For the text-containing cell, return its midpoint in (x, y) coordinate format. 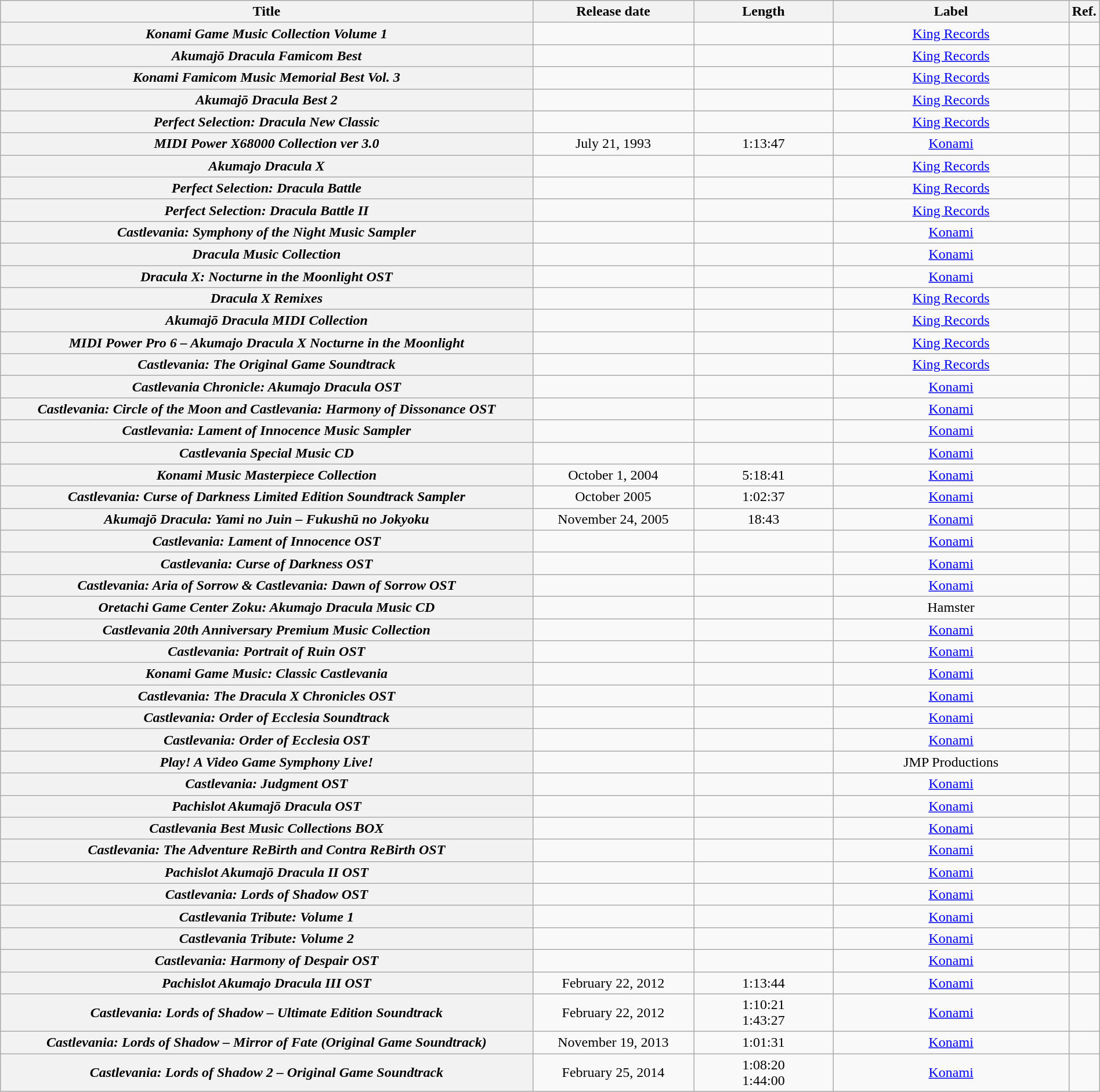
JMP Productions (951, 762)
Perfect Selection: Dracula Battle (267, 188)
Castlevania: Symphony of the Night Music Sampler (267, 232)
Castlevania: Circle of the Moon and Castlevania: Harmony of Dissonance OST (267, 409)
Ref. (1084, 12)
1:13:47 (764, 144)
Castlevania: Lament of Innocence Music Sampler (267, 431)
November 24, 2005 (613, 519)
Konami Game Music Collection Volume 1 (267, 34)
Castlevania: Lords of Shadow 2 – Original Game Soundtrack (267, 1073)
Akumajō Dracula: Yami no Juin – Fukushū no Jokyoku (267, 519)
1:13:44 (764, 983)
Oretachi Game Center Zoku: Akumajo Dracula Music CD (267, 607)
Castlevania: Lords of Shadow OST (267, 894)
Castlevania Best Music Collections BOX (267, 828)
Castlevania: Portrait of Ruin OST (267, 652)
Castlevania: Harmony of Despair OST (267, 960)
Dracula Music Collection (267, 254)
18:43 (764, 519)
Castlevania: The Original Game Soundtrack (267, 365)
October 1, 2004 (613, 475)
Castlevania: The Dracula X Chronicles OST (267, 696)
November 19, 2013 (613, 1043)
5:18:41 (764, 475)
Pachislot Akumajo Dracula III OST (267, 983)
Play! A Video Game Symphony Live! (267, 762)
Akumajō Dracula Famicom Best (267, 56)
Length (764, 12)
Castlevania: Aria of Sorrow & Castlevania: Dawn of Sorrow OST (267, 585)
Konami Game Music: Classic Castlevania (267, 674)
Castlevania Chronicle: Akumajo Dracula OST (267, 387)
Castlevania: Order of Ecclesia Soundtrack (267, 718)
Castlevania: Order of Ecclesia OST (267, 740)
Castlevania: Curse of Darkness OST (267, 563)
Castlevania 20th Anniversary Premium Music Collection (267, 629)
Title (267, 12)
Pachislot Akumajō Dracula OST (267, 806)
Dracula X: Nocturne in the Moonlight OST (267, 277)
Label (951, 12)
Castlevania: Lament of Innocence OST (267, 541)
1:08:201:44:00 (764, 1073)
Konami Music Masterpiece Collection (267, 475)
Akumajō Dracula MIDI Collection (267, 321)
Akumajo Dracula X (267, 166)
Castlevania: The Adventure ReBirth and Contra ReBirth OST (267, 850)
Castlevania Tribute: Volume 1 (267, 916)
Pachislot Akumajō Dracula II OST (267, 872)
MIDI Power X68000 Collection ver 3.0 (267, 144)
MIDI Power Pro 6 – Akumajo Dracula X Nocturne in the Moonlight (267, 343)
Perfect Selection: Dracula New Classic (267, 122)
Castlevania: Lords of Shadow – Mirror of Fate (Original Game Soundtrack) (267, 1043)
Perfect Selection: Dracula Battle II (267, 210)
Castlevania Special Music CD (267, 453)
1:02:37 (764, 497)
Dracula X Remixes (267, 299)
1:01:31 (764, 1043)
Konami Famicom Music Memorial Best Vol. 3 (267, 78)
Castlevania Tribute: Volume 2 (267, 938)
Hamster (951, 607)
Castlevania: Judgment OST (267, 784)
Release date (613, 12)
Castlevania: Lords of Shadow – Ultimate Edition Soundtrack (267, 1013)
Castlevania: Curse of Darkness Limited Edition Soundtrack Sampler (267, 497)
July 21, 1993 (613, 144)
1:10:211:43:27 (764, 1013)
October 2005 (613, 497)
Akumajō Dracula Best 2 (267, 100)
February 25, 2014 (613, 1073)
